Determine the [X, Y] coordinate at the center of the cell enclosing the given text.  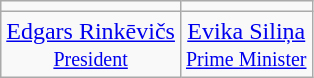
Evika SiliņaPrime Minister [246, 44]
Edgars RinkēvičsPresident [91, 44]
